Return the (X, Y) coordinate for the center point of the cell that contains the specified text.  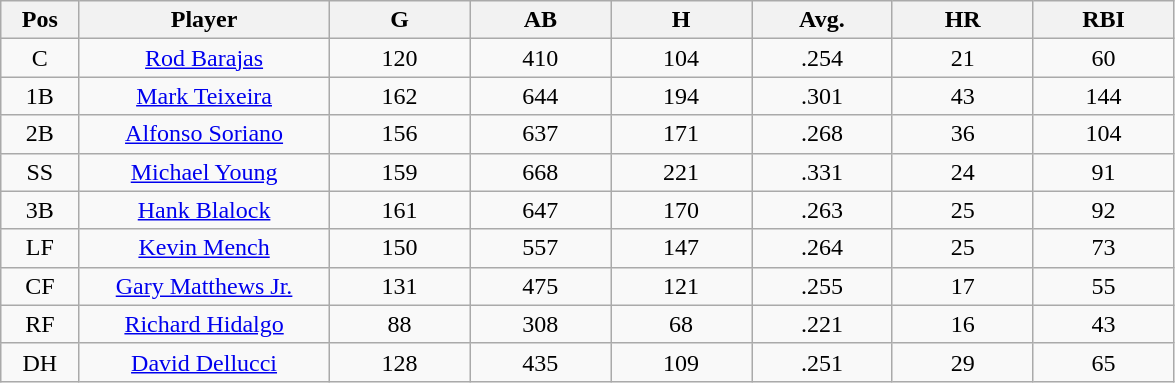
16 (962, 324)
88 (400, 324)
RBI (1104, 20)
150 (400, 248)
RF (40, 324)
128 (400, 362)
24 (962, 172)
.263 (822, 210)
CF (40, 286)
.251 (822, 362)
Kevin Mench (204, 248)
162 (400, 96)
557 (540, 248)
91 (1104, 172)
G (400, 20)
644 (540, 96)
Mark Teixeira (204, 96)
647 (540, 210)
159 (400, 172)
131 (400, 286)
668 (540, 172)
Avg. (822, 20)
.255 (822, 286)
36 (962, 134)
73 (1104, 248)
Gary Matthews Jr. (204, 286)
21 (962, 58)
SS (40, 172)
161 (400, 210)
Richard Hidalgo (204, 324)
29 (962, 362)
68 (682, 324)
637 (540, 134)
.221 (822, 324)
92 (1104, 210)
109 (682, 362)
.268 (822, 134)
17 (962, 286)
HR (962, 20)
Michael Young (204, 172)
156 (400, 134)
221 (682, 172)
3B (40, 210)
475 (540, 286)
.301 (822, 96)
Alfonso Soriano (204, 134)
194 (682, 96)
.254 (822, 58)
65 (1104, 362)
Pos (40, 20)
DH (40, 362)
.264 (822, 248)
144 (1104, 96)
121 (682, 286)
C (40, 58)
120 (400, 58)
55 (1104, 286)
410 (540, 58)
60 (1104, 58)
1B (40, 96)
2B (40, 134)
LF (40, 248)
David Dellucci (204, 362)
.331 (822, 172)
AB (540, 20)
308 (540, 324)
Hank Blalock (204, 210)
Rod Barajas (204, 58)
147 (682, 248)
Player (204, 20)
H (682, 20)
171 (682, 134)
170 (682, 210)
435 (540, 362)
